Extract the (x, y) coordinate from the center of the cell holding the provided text.  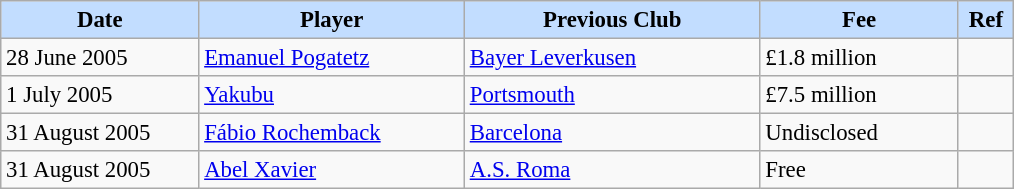
Player (332, 20)
1 July 2005 (100, 95)
Barcelona (612, 133)
Yakubu (332, 95)
Ref (986, 20)
Undisclosed (859, 133)
Bayer Leverkusen (612, 58)
Fábio Rochemback (332, 133)
Date (100, 20)
A.S. Roma (612, 170)
Previous Club (612, 20)
£7.5 million (859, 95)
Portsmouth (612, 95)
Abel Xavier (332, 170)
Free (859, 170)
£1.8 million (859, 58)
Emanuel Pogatetz (332, 58)
28 June 2005 (100, 58)
Fee (859, 20)
